Detect which cell encompasses the target text, then output its [x, y] center coordinate. 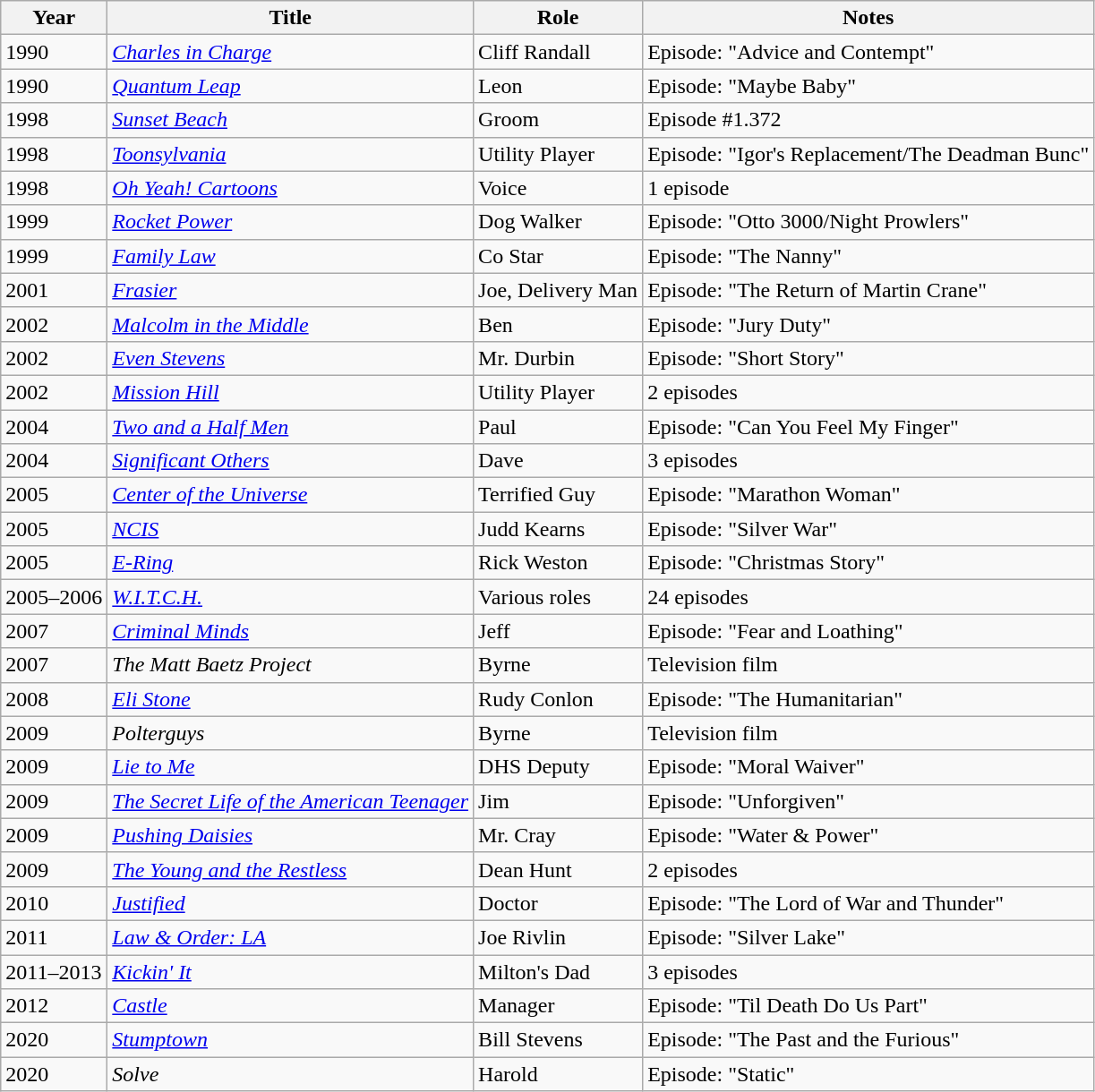
Episode: "Otto 3000/Night Prowlers" [868, 222]
Polterguys [290, 733]
Castle [290, 1006]
Co Star [559, 256]
Episode: "Fear and Loathing" [868, 631]
Pushing Daisies [290, 835]
W.I.T.C.H. [290, 597]
Quantum Leap [290, 86]
Episode: "Maybe Baby" [868, 86]
1 episode [868, 188]
Two and a Half Men [290, 427]
Episode: "Jury Duty" [868, 324]
Groom [559, 120]
Ben [559, 324]
The Secret Life of the American Teenager [290, 801]
Manager [559, 1006]
Law & Order: LA [290, 937]
Voice [559, 188]
Milton's Dad [559, 971]
Charles in Charge [290, 52]
Joe Rivlin [559, 937]
Episode: "The Lord of War and Thunder" [868, 903]
Episode: "Unforgiven" [868, 801]
Mission Hill [290, 392]
Even Stevens [290, 358]
Episode: "The Nanny" [868, 256]
Joe, Delivery Man [559, 290]
Mr. Cray [559, 835]
Episode: "Marathon Woman" [868, 495]
Cliff Randall [559, 52]
Episode: "Christmas Story" [868, 563]
Rick Weston [559, 563]
Leon [559, 86]
Year [54, 18]
Episode: "Static" [868, 1074]
NCIS [290, 529]
Role [559, 18]
2011 [54, 937]
Kickin' It [290, 971]
2010 [54, 903]
2008 [54, 699]
The Young and the Restless [290, 869]
Lie to Me [290, 767]
Episode: "Igor's Replacement/The Deadman Bunc" [868, 154]
2011–2013 [54, 971]
Episode: "Can You Feel My Finger" [868, 427]
E-Ring [290, 563]
Episode: "Moral Waiver" [868, 767]
Harold [559, 1074]
Sunset Beach [290, 120]
Dean Hunt [559, 869]
Episode: "Advice and Contempt" [868, 52]
Episode: "Water & Power" [868, 835]
2001 [54, 290]
Episode: "The Past and the Furious" [868, 1040]
Justified [290, 903]
Notes [868, 18]
Malcolm in the Middle [290, 324]
Terrified Guy [559, 495]
Solve [290, 1074]
DHS Deputy [559, 767]
Family Law [290, 256]
The Matt Baetz Project [290, 665]
Rocket Power [290, 222]
Jim [559, 801]
Doctor [559, 903]
Episode: "The Humanitarian" [868, 699]
2012 [54, 1006]
Episode: "The Return of Martin Crane" [868, 290]
Significant Others [290, 461]
Eli Stone [290, 699]
24 episodes [868, 597]
Rudy Conlon [559, 699]
Center of the Universe [290, 495]
Mr. Durbin [559, 358]
Bill Stevens [559, 1040]
Episode: "Silver War" [868, 529]
Episode #1.372 [868, 120]
Episode: "Short Story" [868, 358]
Jeff [559, 631]
Oh Yeah! Cartoons [290, 188]
Stumptown [290, 1040]
Frasier [290, 290]
Criminal Minds [290, 631]
Judd Kearns [559, 529]
Toonsylvania [290, 154]
Title [290, 18]
Episode: "Til Death Do Us Part" [868, 1006]
Paul [559, 427]
2005–2006 [54, 597]
Various roles [559, 597]
Dave [559, 461]
Dog Walker [559, 222]
Episode: "Silver Lake" [868, 937]
